Provide the (x, y) coordinate of the cell's center where the given text is located.  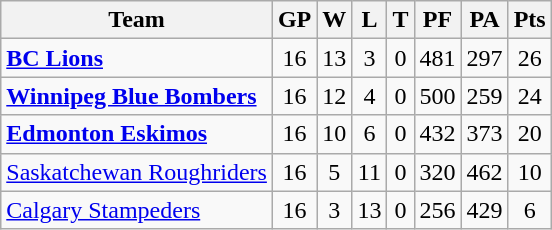
20 (530, 134)
5 (334, 172)
Edmonton Eskimos (137, 134)
PF (438, 20)
W (334, 20)
297 (484, 58)
Pts (530, 20)
PA (484, 20)
24 (530, 96)
T (400, 20)
26 (530, 58)
11 (370, 172)
Saskatchewan Roughriders (137, 172)
259 (484, 96)
Calgary Stampeders (137, 210)
Winnipeg Blue Bombers (137, 96)
500 (438, 96)
429 (484, 210)
373 (484, 134)
GP (294, 20)
4 (370, 96)
432 (438, 134)
481 (438, 58)
L (370, 20)
462 (484, 172)
Team (137, 20)
12 (334, 96)
320 (438, 172)
256 (438, 210)
BC Lions (137, 58)
